Scan for the cell matching the given text and deliver its (x, y) coordinate at center. 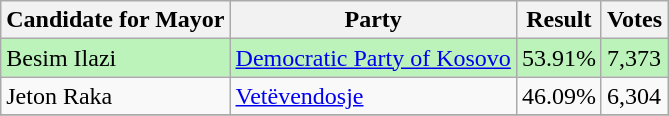
Jeton Raka (116, 96)
Candidate for Mayor (116, 20)
Party (373, 20)
6,304 (634, 96)
Votes (634, 20)
46.09% (558, 96)
Democratic Party of Kosovo (373, 58)
Besim Ilazi (116, 58)
53.91% (558, 58)
Result (558, 20)
Vetëvendosje (373, 96)
7,373 (634, 58)
